Extract the (X, Y) coordinate from the center of the cell holding the provided text.  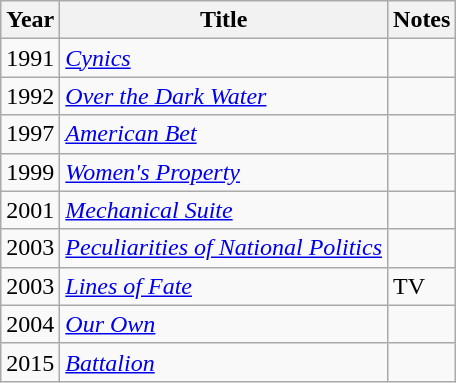
1991 (30, 58)
Mechanical Suite (224, 210)
Title (224, 20)
1999 (30, 172)
2004 (30, 324)
Notes (422, 20)
Our Own (224, 324)
Women's Property (224, 172)
Year (30, 20)
Battalion (224, 362)
Lines of Fate (224, 286)
Peculiarities of National Politics (224, 248)
1997 (30, 134)
TV (422, 286)
2001 (30, 210)
Over the Dark Water (224, 96)
2015 (30, 362)
Cynics (224, 58)
1992 (30, 96)
American Bet (224, 134)
